Pinpoint the cell where the given text exists, returning its [X, Y] midpoint coordinate. 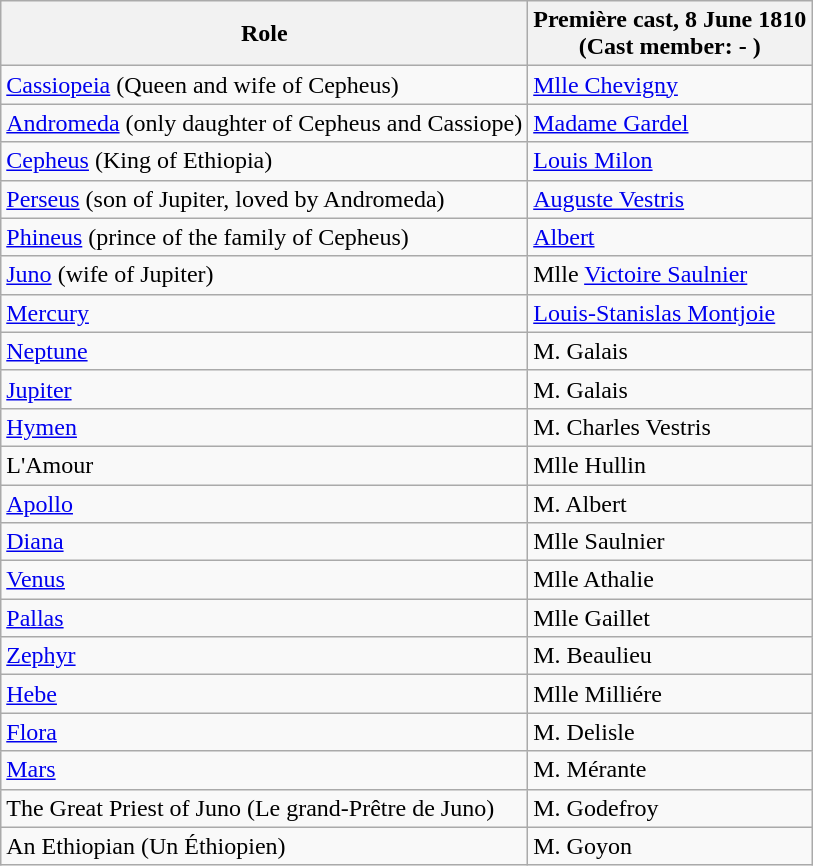
L'Amour [264, 465]
Zephyr [264, 656]
Madame Gardel [670, 123]
Andromeda (only daughter of Cepheus and Cassiope) [264, 123]
Neptune [264, 351]
Hebe [264, 694]
Phineus (prince of the family of Cepheus) [264, 237]
Mlle Hullin [670, 465]
Auguste Vestris [670, 199]
Juno (wife of Jupiter) [264, 275]
Jupiter [264, 389]
Apollo [264, 503]
Mlle Chevigny [670, 85]
M. Delisle [670, 732]
Première cast, 8 June 1810(Cast member: - ) [670, 34]
Mlle Saulnier [670, 542]
M. Godefroy [670, 808]
Hymen [264, 427]
The Great Priest of Juno (Le grand-Prêtre de Juno) [264, 808]
M. Charles Vestris [670, 427]
M. Goyon [670, 846]
Venus [264, 580]
An Ethiopian (Un Éthiopien) [264, 846]
Mercury [264, 313]
Cepheus (King of Ethiopia) [264, 161]
Louis-Stanislas Montjoie [670, 313]
Mlle Gaillet [670, 618]
Mlle Milliére [670, 694]
Louis Milon [670, 161]
Mars [264, 770]
M. Beaulieu [670, 656]
Pallas [264, 618]
Mlle Victoire Saulnier [670, 275]
Diana [264, 542]
Role [264, 34]
Cassiopeia (Queen and wife of Cepheus) [264, 85]
M. Albert [670, 503]
Mlle Athalie [670, 580]
Flora [264, 732]
M. Mérante [670, 770]
Perseus (son of Jupiter, loved by Andromeda) [264, 199]
Albert [670, 237]
